Find where the given text appears and provide that cell's center as (X, Y) coordinate. 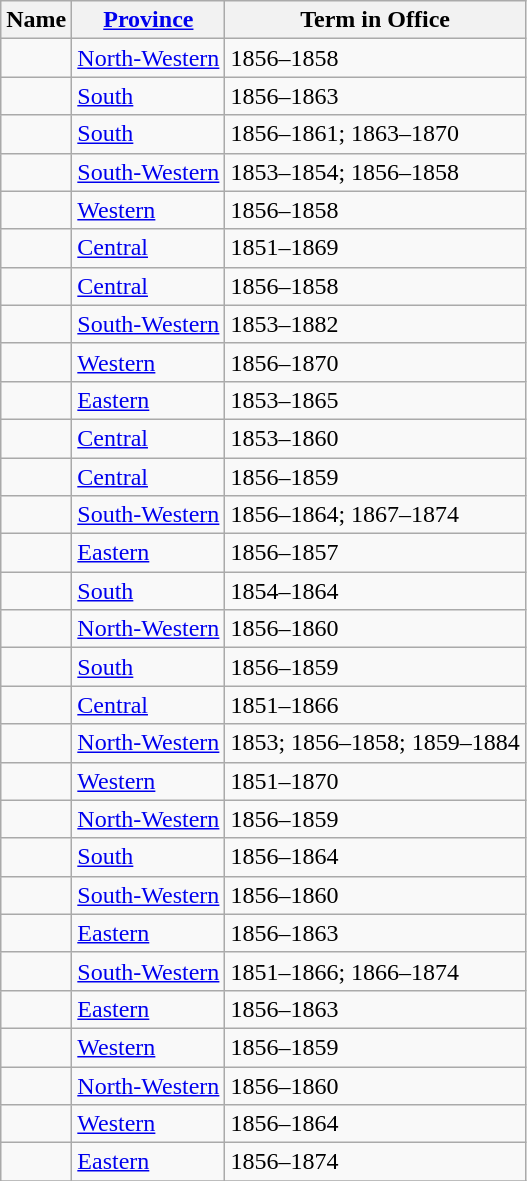
Province (148, 20)
1853–1882 (375, 324)
1854–1864 (375, 591)
1851–1866; 1866–1874 (375, 971)
1856–1861; 1863–1870 (375, 134)
1853–1854; 1856–1858 (375, 172)
1853; 1856–1858; 1859–1884 (375, 743)
1856–1857 (375, 553)
1856–1864; 1867–1874 (375, 515)
Name (36, 20)
1851–1870 (375, 781)
1856–1874 (375, 1162)
1856–1870 (375, 362)
1853–1860 (375, 438)
1851–1869 (375, 248)
1853–1865 (375, 400)
Term in Office (375, 20)
1851–1866 (375, 705)
